From the cell containing the given text, extract its center point as [X, Y] coordinate. 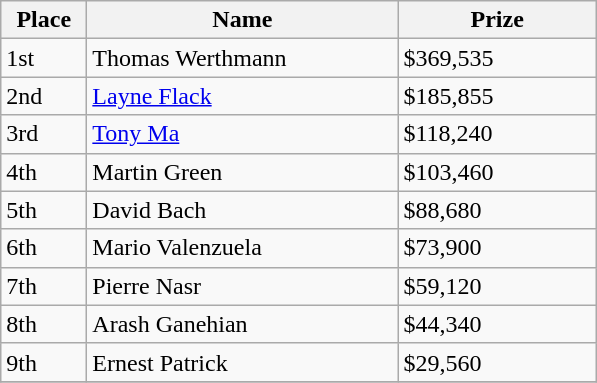
$185,855 [498, 96]
9th [44, 362]
$103,460 [498, 172]
7th [44, 286]
$73,900 [498, 248]
$118,240 [498, 134]
Prize [498, 20]
$44,340 [498, 324]
David Bach [242, 210]
$29,560 [498, 362]
4th [44, 172]
2nd [44, 96]
Thomas Werthmann [242, 58]
6th [44, 248]
Layne Flack [242, 96]
$369,535 [498, 58]
Pierre Nasr [242, 286]
$88,680 [498, 210]
Tony Ma [242, 134]
Arash Ganehian [242, 324]
8th [44, 324]
Name [242, 20]
Mario Valenzuela [242, 248]
3rd [44, 134]
Place [44, 20]
5th [44, 210]
$59,120 [498, 286]
Ernest Patrick [242, 362]
1st [44, 58]
Martin Green [242, 172]
